Output the (x, y) coordinate of the center of the cell containing the given text.  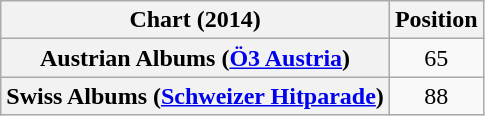
Swiss Albums (Schweizer Hitparade) (196, 96)
65 (436, 58)
Chart (2014) (196, 20)
Position (436, 20)
Austrian Albums (Ö3 Austria) (196, 58)
88 (436, 96)
